Search for the cell housing the specified text and yield its (X, Y) center coordinate. 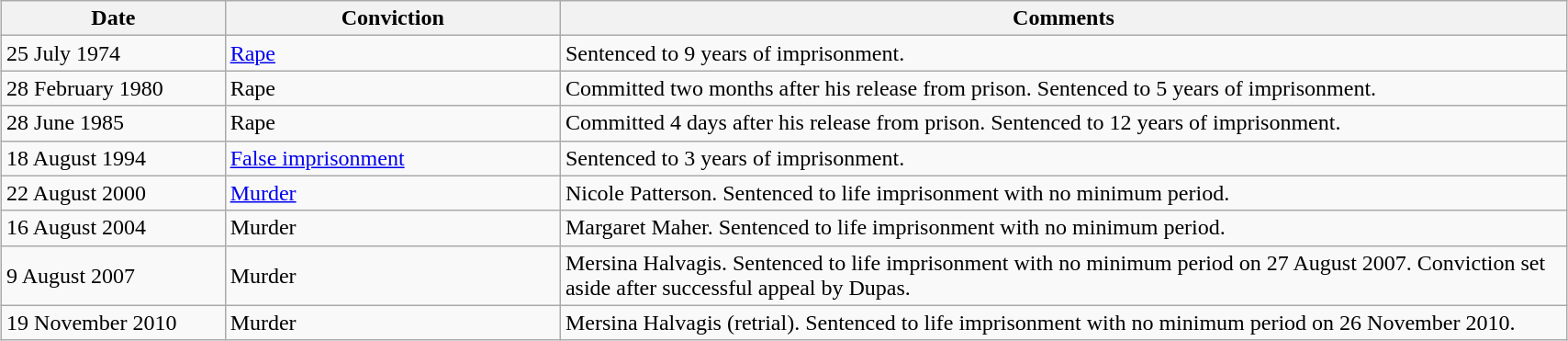
Comments (1063, 18)
19 November 2010 (114, 323)
18 August 1994 (114, 158)
9 August 2007 (114, 276)
Mersina Halvagis. Sentenced to life imprisonment with no minimum period on 27 August 2007. Conviction set aside after successful appeal by Dupas. (1063, 276)
16 August 2004 (114, 228)
Sentenced to 9 years of imprisonment. (1063, 53)
28 February 1980 (114, 88)
28 June 1985 (114, 123)
Committed 4 days after his release from prison. Sentenced to 12 years of imprisonment. (1063, 123)
25 July 1974 (114, 53)
Mersina Halvagis (retrial). Sentenced to life imprisonment with no minimum period on 26 November 2010. (1063, 323)
Sentenced to 3 years of imprisonment. (1063, 158)
Conviction (393, 18)
False imprisonment (393, 158)
Date (114, 18)
Nicole Patterson. Sentenced to life imprisonment with no minimum period. (1063, 193)
Committed two months after his release from prison. Sentenced to 5 years of imprisonment. (1063, 88)
22 August 2000 (114, 193)
Margaret Maher. Sentenced to life imprisonment with no minimum period. (1063, 228)
